Return [X, Y] of the center of cell containing provided text 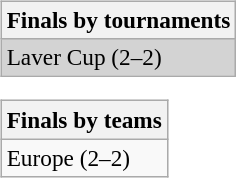
Europe (2–2) [84, 158]
Laver Cup (2–2) [118, 57]
Finals by teams [84, 120]
Finals by tournaments [118, 20]
